Scan for the cell matching the given text and deliver its (X, Y) coordinate at center. 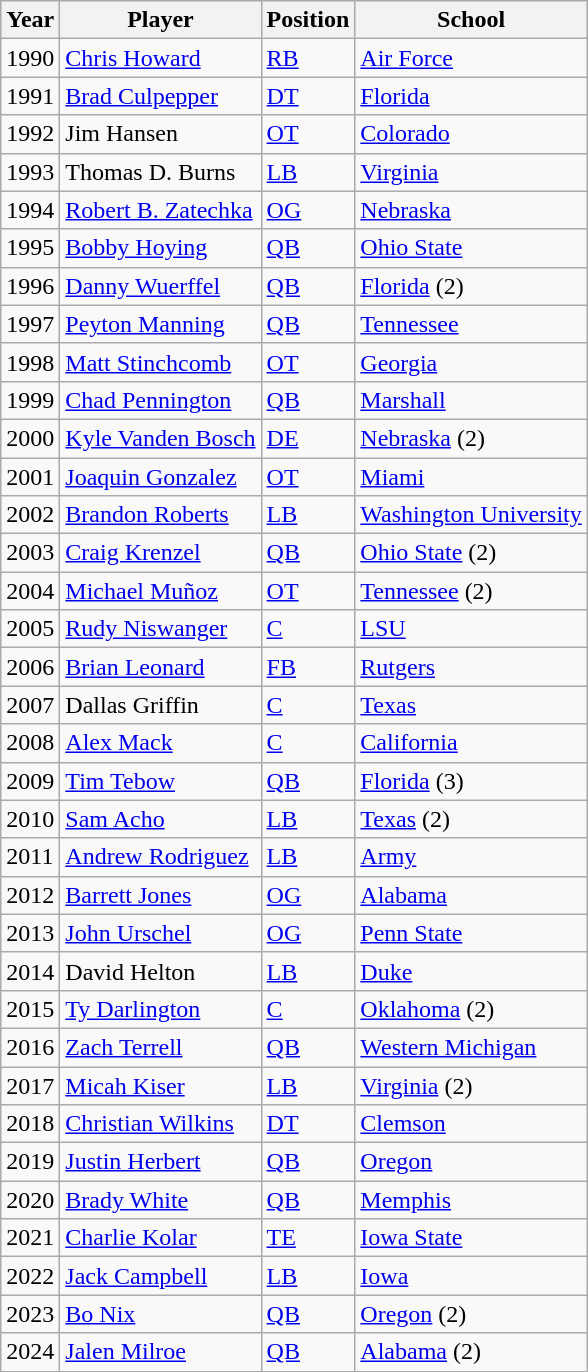
Andrew Rodriguez (160, 857)
Sam Acho (160, 819)
1996 (30, 286)
2018 (30, 1124)
Micah Kiser (160, 1085)
2012 (30, 895)
Oregon (2) (471, 1314)
Alex Mack (160, 743)
Miami (471, 477)
Nebraska (471, 210)
2015 (30, 1009)
2009 (30, 781)
2004 (30, 591)
Iowa (471, 1276)
Washington University (471, 515)
1992 (30, 134)
Clemson (471, 1124)
California (471, 743)
Alabama (471, 895)
LSU (471, 629)
2000 (30, 438)
Danny Wuerffel (160, 286)
TE (308, 1238)
1991 (30, 96)
Bobby Hoying (160, 248)
Thomas D. Burns (160, 172)
Justin Herbert (160, 1162)
Jack Campbell (160, 1276)
Western Michigan (471, 1047)
Brad Culpepper (160, 96)
Peyton Manning (160, 324)
2005 (30, 629)
Alabama (2) (471, 1352)
Texas (471, 705)
Ohio State (2) (471, 553)
Brandon Roberts (160, 515)
Tim Tebow (160, 781)
Penn State (471, 933)
2017 (30, 1085)
Oklahoma (2) (471, 1009)
Chris Howard (160, 58)
Virginia (2) (471, 1085)
Chad Pennington (160, 400)
2011 (30, 857)
Florida (471, 96)
Air Force (471, 58)
Duke (471, 971)
Rudy Niswanger (160, 629)
Rutgers (471, 667)
Oregon (471, 1162)
Position (308, 20)
2006 (30, 667)
John Urschel (160, 933)
1997 (30, 324)
Georgia (471, 362)
Virginia (471, 172)
Florida (3) (471, 781)
2021 (30, 1238)
2002 (30, 515)
Michael Muñoz (160, 591)
Ty Darlington (160, 1009)
Bo Nix (160, 1314)
DE (308, 438)
Kyle Vanden Bosch (160, 438)
1990 (30, 58)
1994 (30, 210)
Colorado (471, 134)
2022 (30, 1276)
Matt Stinchcomb (160, 362)
1993 (30, 172)
Nebraska (2) (471, 438)
2016 (30, 1047)
2010 (30, 819)
2001 (30, 477)
2007 (30, 705)
Iowa State (471, 1238)
Joaquin Gonzalez (160, 477)
Zach Terrell (160, 1047)
Ohio State (471, 248)
Texas (2) (471, 819)
2008 (30, 743)
Jalen Milroe (160, 1352)
1999 (30, 400)
Tennessee (2) (471, 591)
Memphis (471, 1200)
Army (471, 857)
Marshall (471, 400)
Jim Hansen (160, 134)
Florida (2) (471, 286)
2019 (30, 1162)
Brady White (160, 1200)
Year (30, 20)
2003 (30, 553)
1998 (30, 362)
David Helton (160, 971)
Christian Wilkins (160, 1124)
2014 (30, 971)
Player (160, 20)
Tennessee (471, 324)
2023 (30, 1314)
2013 (30, 933)
Craig Krenzel (160, 553)
Barrett Jones (160, 895)
2020 (30, 1200)
Brian Leonard (160, 667)
2024 (30, 1352)
Robert B. Zatechka (160, 210)
Charlie Kolar (160, 1238)
FB (308, 667)
Dallas Griffin (160, 705)
1995 (30, 248)
RB (308, 58)
School (471, 20)
